Determine the (x, y) coordinate at the center of the cell enclosing the given text.  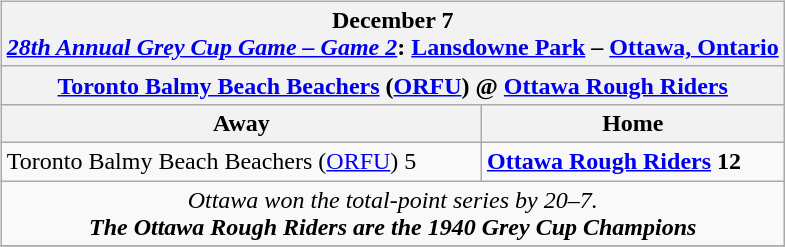
December 728th Annual Grey Cup Game – Game 2: Lansdowne Park – Ottawa, Ontario (392, 34)
Ottawa Rough Riders 12 (632, 161)
Toronto Balmy Beach Beachers (ORFU) 5 (241, 161)
Toronto Balmy Beach Beachers (ORFU) @ Ottawa Rough Riders (392, 85)
Ottawa won the total-point series by 20–7.The Ottawa Rough Riders are the 1940 Grey Cup Champions (392, 212)
Away (241, 123)
Home (632, 123)
